Capture the cell that displays the provided text and extract its (X, Y) central coordinate. 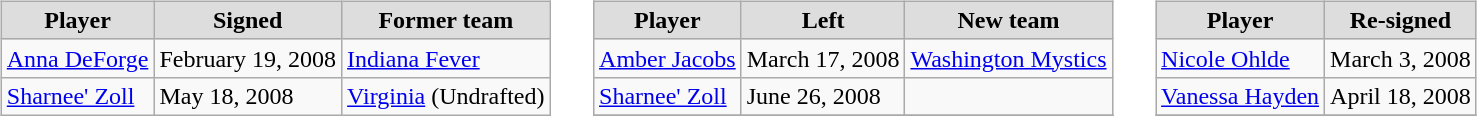
Former team (446, 20)
March 3, 2008 (1401, 58)
Left (823, 20)
February 19, 2008 (248, 58)
Virginia (Undrafted) (446, 96)
May 18, 2008 (248, 96)
March 17, 2008 (823, 58)
Washington Mystics (1008, 58)
Vanessa Hayden (1240, 96)
Nicole Ohlde (1240, 58)
Indiana Fever (446, 58)
Amber Jacobs (668, 58)
New team (1008, 20)
Re-signed (1401, 20)
June 26, 2008 (823, 96)
April 18, 2008 (1401, 96)
Signed (248, 20)
Anna DeForge (78, 58)
